Detect which cell encompasses the target text, then output its (X, Y) center coordinate. 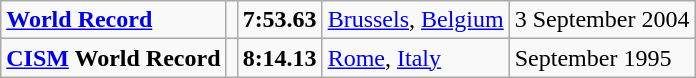
8:14.13 (280, 58)
September 1995 (602, 58)
CISM World Record (114, 58)
7:53.63 (280, 20)
Rome, Italy (416, 58)
Brussels, Belgium (416, 20)
3 September 2004 (602, 20)
World Record (114, 20)
